Provide the [x, y] coordinate of the cell's center where the given text is located.  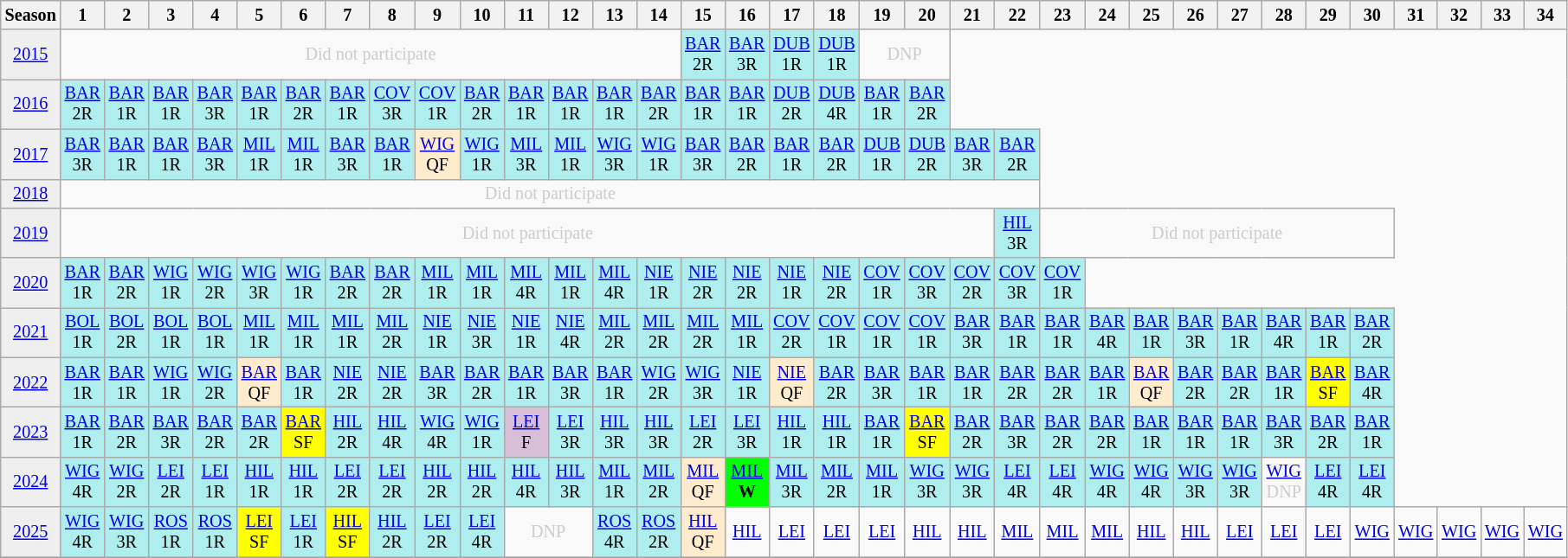
2023 [31, 433]
17 [791, 16]
DUB4R [836, 105]
2020 [31, 283]
2 [126, 16]
29 [1328, 16]
2019 [31, 234]
23 [1062, 16]
2021 [31, 333]
LEISF [260, 532]
30 [1371, 16]
15 [703, 16]
8 [392, 16]
2024 [31, 482]
14 [658, 16]
NIE3R [481, 333]
31 [1416, 16]
2016 [31, 105]
33 [1502, 16]
2025 [31, 532]
16 [746, 16]
10 [481, 16]
19 [882, 16]
WIGDNP [1283, 482]
7 [348, 16]
2022 [31, 382]
2018 [31, 194]
25 [1152, 16]
HILSF [348, 532]
2015 [31, 55]
BOL2R [126, 333]
Season [31, 16]
3 [171, 16]
MILW [746, 482]
HILQF [703, 532]
NIEQF [791, 382]
WIGQF [437, 154]
21 [972, 16]
18 [836, 16]
ROS4R [615, 532]
11 [526, 16]
24 [1107, 16]
6 [303, 16]
2017 [31, 154]
12 [570, 16]
27 [1240, 16]
28 [1283, 16]
32 [1459, 16]
NIE4R [570, 333]
1 [83, 16]
34 [1545, 16]
MILQF [703, 482]
9 [437, 16]
13 [615, 16]
20 [927, 16]
LEIF [526, 433]
4 [215, 16]
ROS2R [658, 532]
26 [1195, 16]
22 [1017, 16]
5 [260, 16]
